Search for the cell housing the specified text and yield its (x, y) center coordinate. 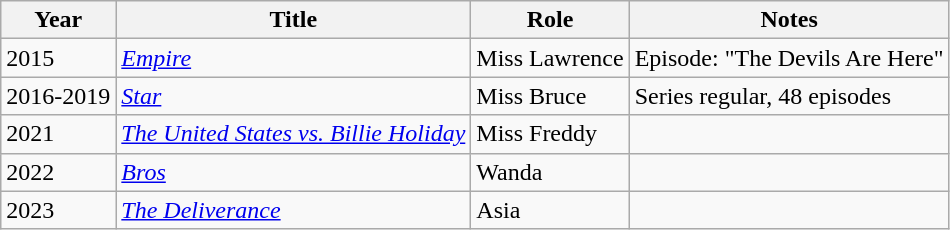
Role (550, 20)
Year (58, 20)
2022 (58, 172)
Asia (550, 210)
2016-2019 (58, 96)
Series regular, 48 episodes (789, 96)
Miss Freddy (550, 134)
The Deliverance (294, 210)
Miss Bruce (550, 96)
The United States vs. Billie Holiday (294, 134)
Empire (294, 58)
2021 (58, 134)
2015 (58, 58)
Miss Lawrence (550, 58)
Bros (294, 172)
Star (294, 96)
Title (294, 20)
Episode: "The Devils Are Here" (789, 58)
Wanda (550, 172)
Notes (789, 20)
2023 (58, 210)
